Extract the (X, Y) coordinate from the center of the cell holding the provided text.  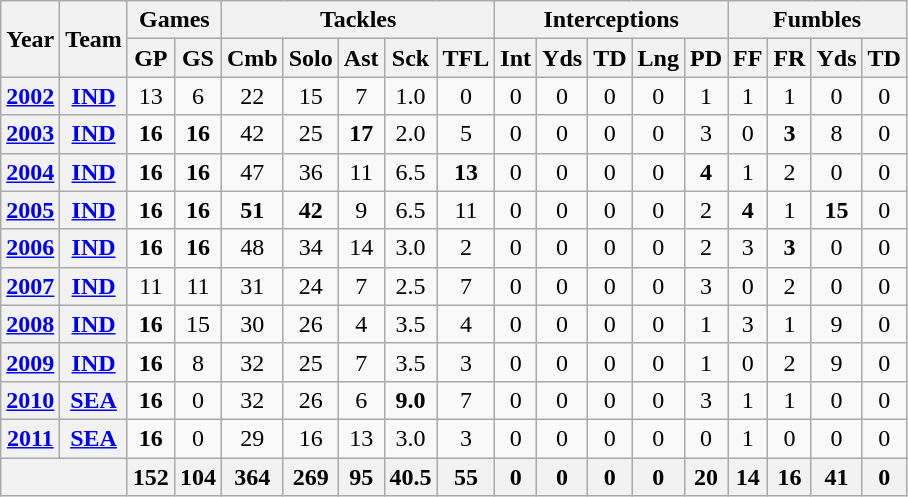
29 (252, 438)
Fumbles (818, 20)
40.5 (410, 477)
24 (310, 286)
Solo (310, 58)
36 (310, 172)
2003 (30, 134)
20 (706, 477)
30 (252, 324)
31 (252, 286)
Cmb (252, 58)
GS (198, 58)
PD (706, 58)
1.0 (410, 96)
GP (150, 58)
FR (790, 58)
2005 (30, 210)
364 (252, 477)
Ast (361, 58)
FF (748, 58)
2011 (30, 438)
47 (252, 172)
2008 (30, 324)
17 (361, 134)
2002 (30, 96)
2.5 (410, 286)
2010 (30, 400)
Sck (410, 58)
Lng (658, 58)
2006 (30, 248)
9.0 (410, 400)
34 (310, 248)
Interceptions (612, 20)
48 (252, 248)
TFL (466, 58)
2004 (30, 172)
55 (466, 477)
2009 (30, 362)
104 (198, 477)
Year (30, 39)
Games (174, 20)
51 (252, 210)
152 (150, 477)
2.0 (410, 134)
22 (252, 96)
Team (94, 39)
269 (310, 477)
Tackles (358, 20)
2007 (30, 286)
Int (516, 58)
5 (466, 134)
95 (361, 477)
41 (836, 477)
